Pinpoint the cell where the given text exists, returning its (x, y) midpoint coordinate. 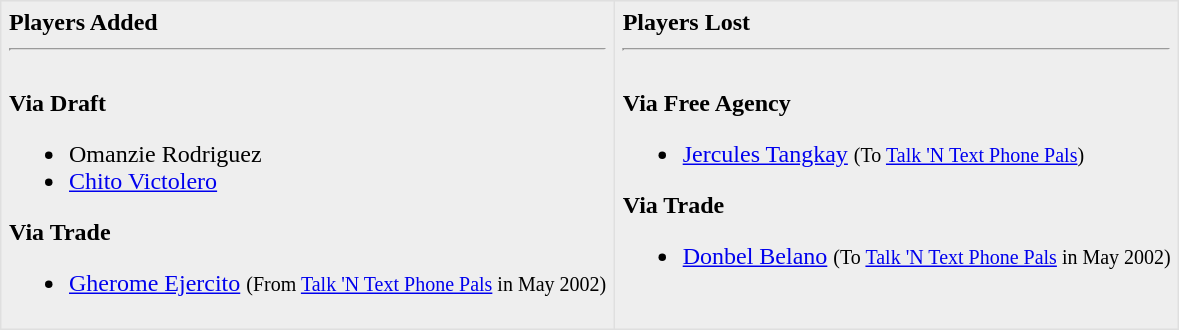
Players Lost Via Free AgencyJercules Tangkay (To Talk 'N Text Phone Pals)Via TradeDonbel Belano (To Talk 'N Text Phone Pals in May 2002) (896, 165)
Players Added Via DraftOmanzie RodriguezChito VictoleroVia TradeGherome Ejercito (From Talk 'N Text Phone Pals in May 2002) (308, 165)
